Locate the cell with the specified text and output its [X, Y] center coordinate. 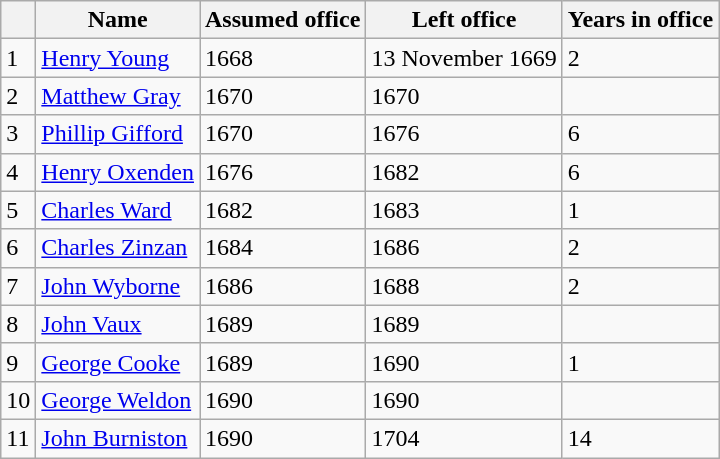
George Weldon [118, 400]
4 [18, 172]
1683 [464, 210]
Henry Oxenden [118, 172]
John Wyborne [118, 286]
3 [18, 134]
Charles Zinzan [118, 248]
Left office [464, 20]
1684 [283, 248]
10 [18, 400]
John Vaux [118, 324]
9 [18, 362]
Years in office [640, 20]
Charles Ward [118, 210]
1668 [283, 58]
George Cooke [118, 362]
8 [18, 324]
Assumed office [283, 20]
11 [18, 438]
7 [18, 286]
Henry Young [118, 58]
1704 [464, 438]
1688 [464, 286]
14 [640, 438]
5 [18, 210]
Phillip Gifford [118, 134]
John Burniston [118, 438]
13 November 1669 [464, 58]
Name [118, 20]
Matthew Gray [118, 96]
